Provide the [X, Y] coordinate of the cell's center where the given text is located.  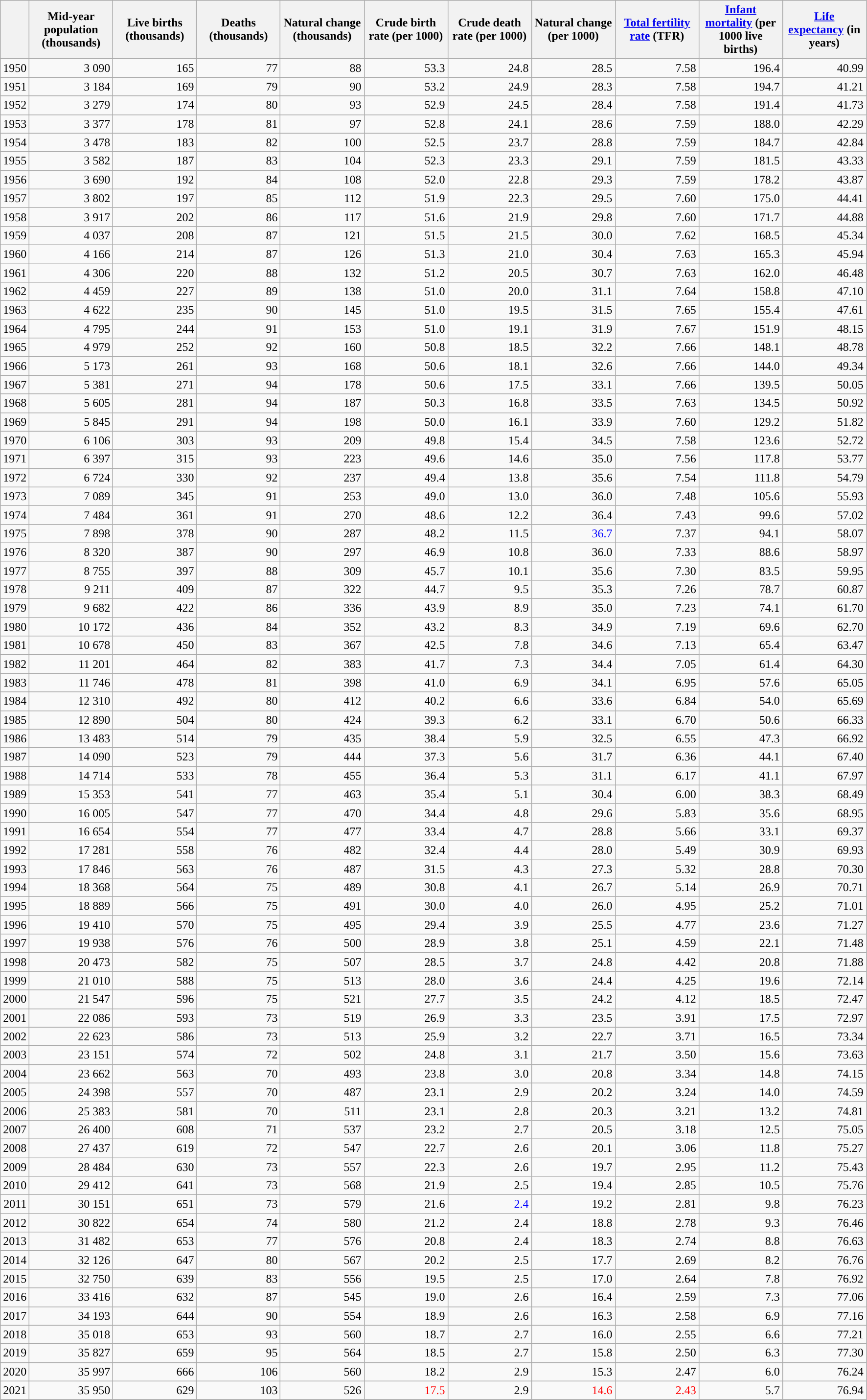
608 [155, 1129]
52.5 [406, 142]
41.21 [824, 87]
23.8 [406, 1074]
19.0 [406, 1297]
9.3 [741, 1223]
7.67 [657, 329]
8.2 [741, 1260]
41.7 [406, 664]
519 [322, 1018]
1996 [15, 925]
121 [322, 235]
1978 [15, 590]
20.3 [573, 1111]
7.64 [657, 292]
37.3 [406, 757]
7.19 [657, 627]
47.61 [824, 310]
2018 [15, 1334]
1980 [15, 627]
7.37 [657, 533]
15.6 [741, 1055]
1995 [15, 906]
666 [155, 1372]
9 211 [71, 590]
129.2 [741, 422]
4.25 [657, 981]
64.30 [824, 664]
75.76 [824, 1186]
65.05 [824, 683]
1992 [15, 850]
Crude death rate (per 1000) [489, 29]
78 [239, 776]
5.32 [657, 869]
566 [155, 906]
153 [322, 329]
2004 [15, 1074]
16 654 [71, 831]
83.5 [741, 571]
2.69 [657, 1260]
32 750 [71, 1279]
8.8 [741, 1241]
322 [322, 590]
30.8 [406, 888]
1994 [15, 888]
21.0 [489, 254]
85 [239, 198]
287 [322, 533]
3.9 [489, 925]
18.1 [489, 366]
2017 [15, 1316]
1975 [15, 533]
5.3 [489, 776]
24 398 [71, 1092]
Live births (thousands) [155, 29]
22.1 [741, 943]
500 [322, 943]
16.3 [573, 1316]
15 353 [71, 794]
4.95 [657, 906]
6.84 [657, 701]
52.9 [406, 105]
27.3 [573, 869]
32 126 [71, 1260]
35.4 [406, 794]
28.6 [573, 124]
330 [155, 478]
352 [322, 627]
43.9 [406, 608]
6 724 [71, 478]
66.92 [824, 738]
57.02 [824, 515]
7 089 [71, 496]
51.3 [406, 254]
106 [239, 1372]
5.14 [657, 888]
30.7 [573, 273]
25.2 [741, 906]
24.2 [573, 999]
72.97 [824, 1018]
75.05 [824, 1129]
71 [239, 1129]
435 [322, 738]
3 478 [71, 142]
2021 [15, 1390]
17.0 [573, 1279]
Natural change (per 1000) [573, 29]
20.1 [573, 1148]
43.2 [406, 627]
2013 [15, 1241]
69.6 [741, 627]
10 678 [71, 645]
95 [239, 1353]
40.2 [406, 701]
2.50 [657, 1353]
654 [155, 1223]
5 605 [71, 403]
3.1 [489, 1055]
69.37 [824, 831]
2010 [15, 1186]
42.29 [824, 124]
3.3 [489, 1018]
541 [155, 794]
13.8 [489, 478]
4.42 [657, 962]
2012 [15, 1223]
160 [322, 347]
29.6 [573, 813]
361 [155, 515]
209 [322, 440]
52.0 [406, 180]
75.43 [824, 1167]
32.4 [406, 850]
424 [322, 720]
9 682 [71, 608]
23.6 [741, 925]
227 [155, 292]
7.26 [657, 590]
7.62 [657, 235]
7.56 [657, 459]
69.93 [824, 850]
61.4 [741, 664]
26.7 [573, 888]
70.71 [824, 888]
2015 [15, 1279]
4 037 [71, 235]
588 [155, 981]
1973 [15, 496]
30 822 [71, 1223]
3 377 [71, 124]
4 795 [71, 329]
1972 [15, 478]
21.5 [489, 235]
7 898 [71, 533]
6.0 [741, 1372]
41.1 [741, 776]
194.7 [741, 87]
65.4 [741, 645]
6 397 [71, 459]
26 400 [71, 1129]
24.5 [489, 105]
44.41 [824, 198]
144.0 [741, 366]
2011 [15, 1204]
117 [322, 217]
51.9 [406, 198]
2.43 [657, 1390]
28.4 [573, 105]
545 [322, 1297]
Deaths (thousands) [239, 29]
412 [322, 701]
463 [322, 794]
5.49 [657, 850]
3.7 [489, 962]
2016 [15, 1297]
59.95 [824, 571]
1990 [15, 813]
397 [155, 571]
Mid-year population (thousands) [71, 29]
33.4 [406, 831]
7.54 [657, 478]
3.34 [657, 1074]
491 [322, 906]
99.6 [741, 515]
5 173 [71, 366]
8.3 [489, 627]
1960 [15, 254]
42.5 [406, 645]
464 [155, 664]
4 166 [71, 254]
23.5 [573, 1018]
9.8 [741, 1204]
74.15 [824, 1074]
2.81 [657, 1204]
58.97 [824, 552]
31.9 [573, 329]
4.77 [657, 925]
65.69 [824, 701]
97 [322, 124]
378 [155, 533]
7.65 [657, 310]
1997 [15, 943]
3.18 [657, 1129]
387 [155, 552]
521 [322, 999]
19.6 [741, 981]
30.9 [741, 850]
52.3 [406, 161]
309 [322, 571]
1961 [15, 273]
76.46 [824, 1223]
6.95 [657, 683]
1988 [15, 776]
29.1 [573, 161]
492 [155, 701]
7.48 [657, 496]
13.2 [741, 1111]
7.30 [657, 571]
2008 [15, 1148]
10 172 [71, 627]
3.21 [657, 1111]
171.7 [741, 217]
4.4 [489, 850]
76.24 [824, 1372]
11 201 [71, 664]
198 [322, 422]
29.4 [406, 925]
24.4 [573, 981]
4 306 [71, 273]
3.8 [489, 943]
4.59 [657, 943]
1952 [15, 105]
168.5 [741, 235]
23.2 [406, 1129]
651 [155, 1204]
15.3 [573, 1372]
148.1 [741, 347]
108 [322, 180]
169 [155, 87]
478 [155, 683]
47.10 [824, 292]
502 [322, 1055]
3 184 [71, 87]
38.3 [741, 794]
18.2 [406, 1372]
629 [155, 1390]
2.74 [657, 1241]
41.73 [824, 105]
570 [155, 925]
21 547 [71, 999]
34.5 [573, 440]
398 [322, 683]
35 827 [71, 1353]
77.06 [824, 1297]
1969 [15, 422]
31.7 [573, 757]
155.4 [741, 310]
659 [155, 1353]
477 [322, 831]
495 [322, 925]
482 [322, 850]
52.8 [406, 124]
57.6 [741, 683]
261 [155, 366]
23 151 [71, 1055]
16.1 [489, 422]
2006 [15, 1111]
32.2 [573, 347]
2.55 [657, 1334]
105.6 [741, 496]
46.9 [406, 552]
12 310 [71, 701]
45.94 [824, 254]
22 623 [71, 1036]
158.8 [741, 292]
77.30 [824, 1353]
36.7 [573, 533]
3.2 [489, 1036]
77.16 [824, 1316]
138 [322, 292]
16.4 [573, 1297]
2.85 [657, 1186]
19 410 [71, 925]
556 [322, 1279]
7.05 [657, 664]
28 484 [71, 1167]
26.0 [573, 906]
3 917 [71, 217]
49.34 [824, 366]
5.66 [657, 831]
1956 [15, 180]
1971 [15, 459]
45.34 [824, 235]
2003 [15, 1055]
74.81 [824, 1111]
5.1 [489, 794]
644 [155, 1316]
1974 [15, 515]
28.3 [573, 87]
630 [155, 1167]
50.92 [824, 403]
5 381 [71, 385]
103 [239, 1390]
31 482 [71, 1241]
1993 [15, 869]
21.7 [573, 1055]
168 [322, 366]
196.4 [741, 68]
32.5 [573, 738]
3 582 [71, 161]
2.59 [657, 1297]
3.24 [657, 1092]
181.5 [741, 161]
2009 [15, 1167]
117.8 [741, 459]
220 [155, 273]
8.9 [489, 608]
13.0 [489, 496]
7.23 [657, 608]
23.3 [489, 161]
244 [155, 329]
2005 [15, 1092]
1984 [15, 701]
17 846 [71, 869]
29 412 [71, 1186]
34.6 [573, 645]
493 [322, 1074]
14.0 [741, 1092]
1981 [15, 645]
76.92 [824, 1279]
18.3 [573, 1241]
7.43 [657, 515]
63.47 [824, 645]
7.13 [657, 645]
53.77 [824, 459]
1953 [15, 124]
297 [322, 552]
178.2 [741, 180]
42.84 [824, 142]
70.30 [824, 869]
422 [155, 608]
15.8 [573, 1353]
19.2 [573, 1204]
23.7 [489, 142]
19.7 [573, 1167]
4.0 [489, 906]
5.6 [489, 757]
11.2 [741, 1167]
49.8 [406, 440]
639 [155, 1279]
76.76 [824, 1260]
76.94 [824, 1390]
5 845 [71, 422]
1977 [15, 571]
35 018 [71, 1334]
2020 [15, 1372]
43.87 [824, 180]
111.8 [741, 478]
72.14 [824, 981]
281 [155, 403]
18.8 [573, 1223]
1950 [15, 68]
38.4 [406, 738]
74 [239, 1223]
18.9 [406, 1316]
46.48 [824, 273]
3 279 [71, 105]
44.88 [824, 217]
61.70 [824, 608]
100 [322, 142]
14.8 [741, 1074]
51.6 [406, 217]
19 938 [71, 943]
1985 [15, 720]
455 [322, 776]
1959 [15, 235]
2014 [15, 1260]
237 [322, 478]
45.7 [406, 571]
2.64 [657, 1279]
511 [322, 1111]
3.5 [489, 999]
1991 [15, 831]
17 281 [71, 850]
537 [322, 1129]
450 [155, 645]
1962 [15, 292]
6.55 [657, 738]
3.6 [489, 981]
2.78 [657, 1223]
12 890 [71, 720]
188.0 [741, 124]
48.6 [406, 515]
303 [155, 440]
53.3 [406, 68]
Crude birth rate (per 1000) [406, 29]
1970 [15, 440]
8 755 [71, 571]
252 [155, 347]
11 746 [71, 683]
3.71 [657, 1036]
21.2 [406, 1223]
197 [155, 198]
10.5 [741, 1186]
32.6 [573, 366]
49.0 [406, 496]
6.3 [741, 1353]
10.8 [489, 552]
6.17 [657, 776]
593 [155, 1018]
54.0 [741, 701]
271 [155, 385]
30 151 [71, 1204]
19.1 [489, 329]
14 090 [71, 757]
523 [155, 757]
33.9 [573, 422]
2019 [15, 1353]
4 459 [71, 292]
77.21 [824, 1334]
54.79 [824, 478]
9.5 [489, 590]
71.27 [824, 925]
44.7 [406, 590]
49.6 [406, 459]
22 086 [71, 1018]
214 [155, 254]
25.1 [573, 943]
Infant mortality (per 1000 live births) [741, 29]
574 [155, 1055]
71.88 [824, 962]
53.2 [406, 87]
235 [155, 310]
162.0 [741, 273]
581 [155, 1111]
4 622 [71, 310]
436 [155, 627]
Total fertility rate (TFR) [657, 29]
1979 [15, 608]
35.3 [573, 590]
88.6 [741, 552]
51.82 [824, 422]
12.2 [489, 515]
50.0 [406, 422]
47.3 [741, 738]
6.70 [657, 720]
11.8 [741, 1148]
17.7 [573, 1260]
43.33 [824, 161]
73.34 [824, 1036]
4.12 [657, 999]
67.97 [824, 776]
50.3 [406, 403]
40.99 [824, 68]
6 106 [71, 440]
27.7 [406, 999]
2.47 [657, 1372]
12.5 [741, 1129]
94.1 [741, 533]
1957 [15, 198]
1987 [15, 757]
1965 [15, 347]
14 714 [71, 776]
1967 [15, 385]
67.40 [824, 757]
253 [322, 496]
2001 [15, 1018]
3 090 [71, 68]
470 [322, 813]
75.27 [824, 1148]
35 950 [71, 1390]
29.8 [573, 217]
50.8 [406, 347]
409 [155, 590]
34.1 [573, 683]
165 [155, 68]
586 [155, 1036]
4.7 [489, 831]
514 [155, 738]
6.36 [657, 757]
3 690 [71, 180]
6.2 [489, 720]
44.1 [741, 757]
33.5 [573, 403]
1964 [15, 329]
71.01 [824, 906]
28.9 [406, 943]
123.6 [741, 440]
78.7 [741, 590]
3.50 [657, 1055]
145 [322, 310]
336 [322, 608]
632 [155, 1297]
73.63 [824, 1055]
3.06 [657, 1148]
1983 [15, 683]
4.1 [489, 888]
23 662 [71, 1074]
444 [322, 757]
62.70 [824, 627]
34.9 [573, 627]
4.3 [489, 869]
25.5 [573, 925]
16 005 [71, 813]
1982 [15, 664]
2.8 [489, 1111]
8 320 [71, 552]
619 [155, 1148]
383 [322, 664]
10.1 [489, 571]
66.33 [824, 720]
16.5 [741, 1036]
5.83 [657, 813]
291 [155, 422]
2000 [15, 999]
13 483 [71, 738]
345 [155, 496]
192 [155, 180]
89 [239, 292]
33.6 [573, 701]
175.0 [741, 198]
48.2 [406, 533]
50.05 [824, 385]
1968 [15, 403]
68.95 [824, 813]
74.1 [741, 608]
24.1 [489, 124]
29.3 [573, 180]
580 [322, 1223]
74.59 [824, 1092]
39.3 [406, 720]
68.49 [824, 794]
6.00 [657, 794]
4 979 [71, 347]
2.58 [657, 1316]
151.9 [741, 329]
132 [322, 273]
20.0 [489, 292]
3 802 [71, 198]
51.5 [406, 235]
3.91 [657, 1018]
315 [155, 459]
174 [155, 105]
76.63 [824, 1241]
21 010 [71, 981]
2002 [15, 1036]
1954 [15, 142]
7 484 [71, 515]
1998 [15, 962]
4.8 [489, 813]
208 [155, 235]
34 193 [71, 1316]
60.87 [824, 590]
72.47 [824, 999]
7.33 [657, 552]
579 [322, 1204]
367 [322, 645]
16.0 [573, 1334]
51.2 [406, 273]
641 [155, 1186]
191.4 [741, 105]
52.72 [824, 440]
596 [155, 999]
27 437 [71, 1148]
183 [155, 142]
647 [155, 1260]
5.9 [489, 738]
126 [322, 254]
567 [322, 1260]
33 416 [71, 1297]
184.7 [741, 142]
2.95 [657, 1167]
76.23 [824, 1204]
1955 [15, 161]
19.4 [573, 1186]
1999 [15, 981]
104 [322, 161]
504 [155, 720]
223 [322, 459]
134.5 [741, 403]
11.5 [489, 533]
2007 [15, 1129]
202 [155, 217]
55.93 [824, 496]
139.5 [741, 385]
1989 [15, 794]
20 473 [71, 962]
3.0 [489, 1074]
270 [322, 515]
165.3 [741, 254]
558 [155, 850]
1966 [15, 366]
1951 [15, 87]
112 [322, 198]
58.07 [824, 533]
21.6 [406, 1204]
25 383 [71, 1111]
24.9 [489, 87]
48.78 [824, 347]
49.4 [406, 478]
25.9 [406, 1036]
22.8 [489, 180]
1958 [15, 217]
568 [322, 1186]
Natural change (thousands) [322, 29]
15.4 [489, 440]
1963 [15, 310]
Life expectancy (in years) [824, 29]
507 [322, 962]
71.48 [824, 943]
18 368 [71, 888]
526 [322, 1390]
48.15 [824, 329]
5.7 [741, 1390]
489 [322, 888]
18.7 [406, 1334]
41.0 [406, 683]
1986 [15, 738]
29.5 [573, 198]
35 997 [71, 1372]
1976 [15, 552]
533 [155, 776]
582 [155, 962]
18 889 [71, 906]
16.8 [489, 403]
